Pinpoint the cell where the given text exists, returning its [X, Y] midpoint coordinate. 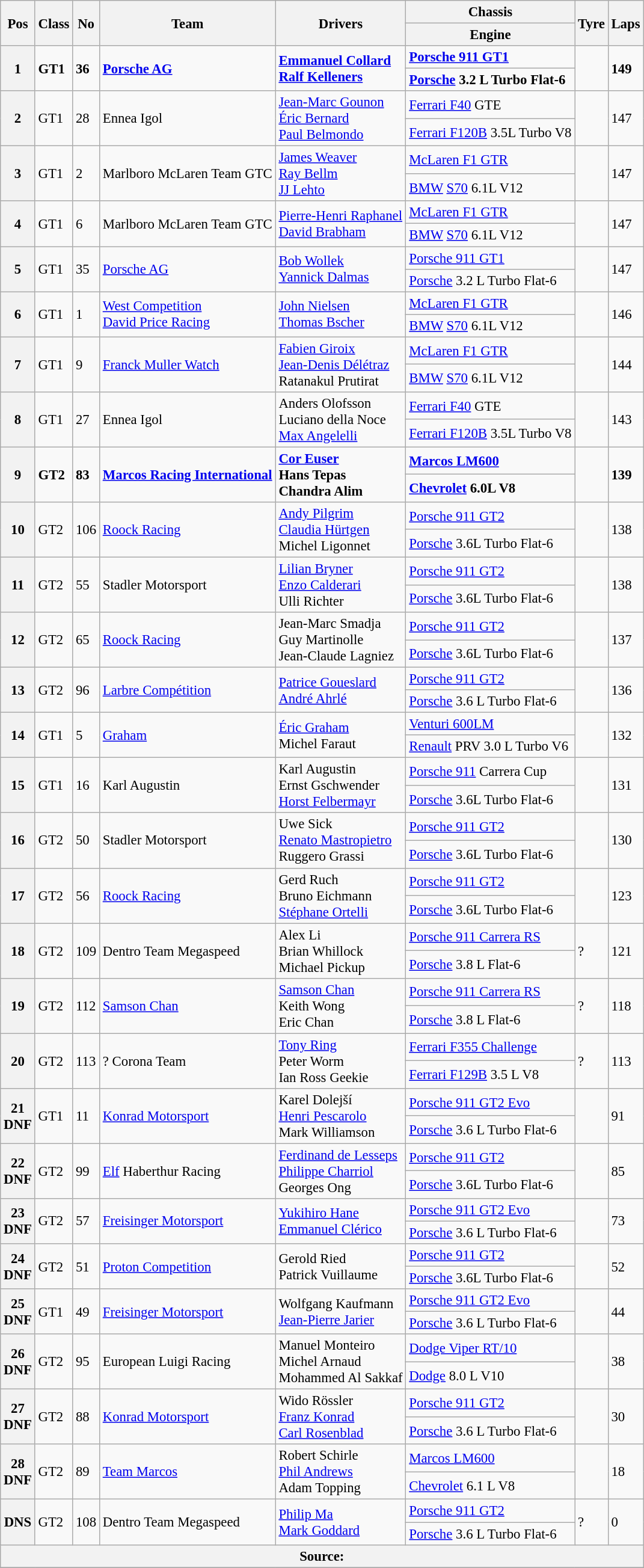
55 [87, 585]
Elf Haberthur Racing [188, 1171]
89 [87, 1472]
Fabien Giroix Jean-Denis Délétraz Ratanakul Prutirat [340, 364]
36 [87, 69]
19 [18, 1006]
7 [18, 364]
21DNF [18, 1116]
Uwe Sick Renato Mastropietro Ruggero Grassi [340, 841]
95 [87, 1362]
109 [87, 951]
Venturi 600LM [491, 724]
Chassis [491, 12]
28DNF [18, 1472]
28 [87, 118]
Ferdinand de Lesseps Philippe Charriol Georges Ong [340, 1171]
Ferrari F129B 3.5 L V8 [491, 1075]
88 [87, 1417]
20 [18, 1061]
137 [625, 640]
? Corona Team [188, 1061]
Dodge Viper RT/10 [491, 1348]
118 [625, 1006]
30 [625, 1417]
14 [18, 735]
44 [625, 1311]
25DNF [18, 1311]
65 [87, 640]
Jean-Marc Gounon Éric Bernard Paul Belmondo [340, 118]
James Weaver Ray Bellm JJ Lehto [340, 174]
96 [87, 690]
Source: [322, 1556]
131 [625, 786]
Emmanuel Collard Ralf Kelleners [340, 69]
Pos [18, 23]
West Competition David Price Racing [188, 314]
Robert Schirle Phil Andrews Adam Topping [340, 1472]
12 [18, 640]
Team [188, 23]
Gerold Ried Patrick Vuillaume [340, 1267]
DNS [18, 1522]
139 [625, 475]
51 [87, 1267]
132 [625, 735]
143 [625, 420]
Jean-Marc Smadja Guy Martinolle Jean-Claude Lagniez [340, 640]
3 [18, 174]
Laps [625, 23]
Manuel Monteiro Michel Arnaud Mohammed Al Sakkaf [340, 1362]
91 [625, 1116]
Drivers [340, 23]
13 [18, 690]
106 [87, 530]
Anders Olofsson Luciano della Noce Max Angelelli [340, 420]
Wido Rössler Franz Konrad Carl Rosenblad [340, 1417]
4 [18, 224]
Porsche 911 Carrera Cup [491, 772]
0 [625, 1522]
112 [87, 1006]
8 [18, 420]
123 [625, 896]
17 [18, 896]
130 [625, 841]
Samson Chan [188, 1006]
50 [87, 841]
15 [18, 786]
35 [87, 269]
23DNF [18, 1221]
10 [18, 530]
49 [87, 1311]
Engine [491, 35]
Pierre-Henri Raphanel David Brabham [340, 224]
73 [625, 1221]
136 [625, 690]
Philip Ma Mark Goddard [340, 1522]
83 [87, 475]
Alex Li Brian Whillock Michael Pickup [340, 951]
Team Marcos [188, 1472]
Graham [188, 735]
Patrice Goueslard André Ahrlé [340, 690]
John Nielsen Thomas Bscher [340, 314]
Tyre [592, 23]
57 [87, 1221]
Karel Dolejší Henri Pescarolo Mark Williamson [340, 1116]
Karl Augustin Ernst Gschwender Horst Felbermayr [340, 786]
38 [625, 1362]
Éric Graham Michel Faraut [340, 735]
Chevrolet 6.0L V8 [491, 488]
Renault PRV 3.0 L Turbo V6 [491, 746]
144 [625, 364]
27 [87, 420]
99 [87, 1171]
22DNF [18, 1171]
52 [625, 1267]
108 [87, 1522]
Cor Euser Hans Tepas Chandra Alim [340, 475]
Chevrolet 6.1 L V8 [491, 1486]
27DNF [18, 1417]
Karl Augustin [188, 786]
Ferrari F355 Challenge [491, 1047]
Gerd Ruch Bruno Eichmann Stéphane Ortelli [340, 896]
Larbre Compétition [188, 690]
Franck Muller Watch [188, 364]
56 [87, 896]
Dodge 8.0 L V10 [491, 1376]
Class [54, 23]
146 [625, 314]
Proton Competition [188, 1267]
Lilian Bryner Enzo Calderari Ulli Richter [340, 585]
Samson Chan Keith Wong Eric Chan [340, 1006]
26DNF [18, 1362]
Marcos Racing International [188, 475]
149 [625, 69]
121 [625, 951]
Bob Wollek Yannick Dalmas [340, 269]
Wolfgang Kaufmann Jean-Pierre Jarier [340, 1311]
European Luigi Racing [188, 1362]
Tony Ring Peter Worm Ian Ross Geekie [340, 1061]
24DNF [18, 1267]
85 [625, 1171]
Andy Pilgrim Claudia Hürtgen Michel Ligonnet [340, 530]
No [87, 23]
Yukihiro Hane Emmanuel Clérico [340, 1221]
